Detect which cell encompasses the target text, then output its (x, y) center coordinate. 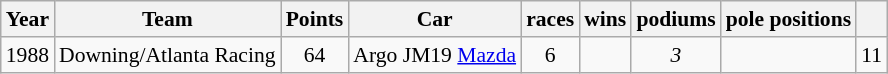
Car (434, 19)
wins (605, 19)
races (550, 19)
Argo JM19 Mazda (434, 55)
Team (168, 19)
podiums (676, 19)
3 (676, 55)
pole positions (788, 19)
6 (550, 55)
1988 (28, 55)
64 (315, 55)
Year (28, 19)
Downing/Atlanta Racing (168, 55)
Points (315, 19)
11 (872, 55)
